Return the [X, Y] coordinate for the center point of the cell that contains the specified text.  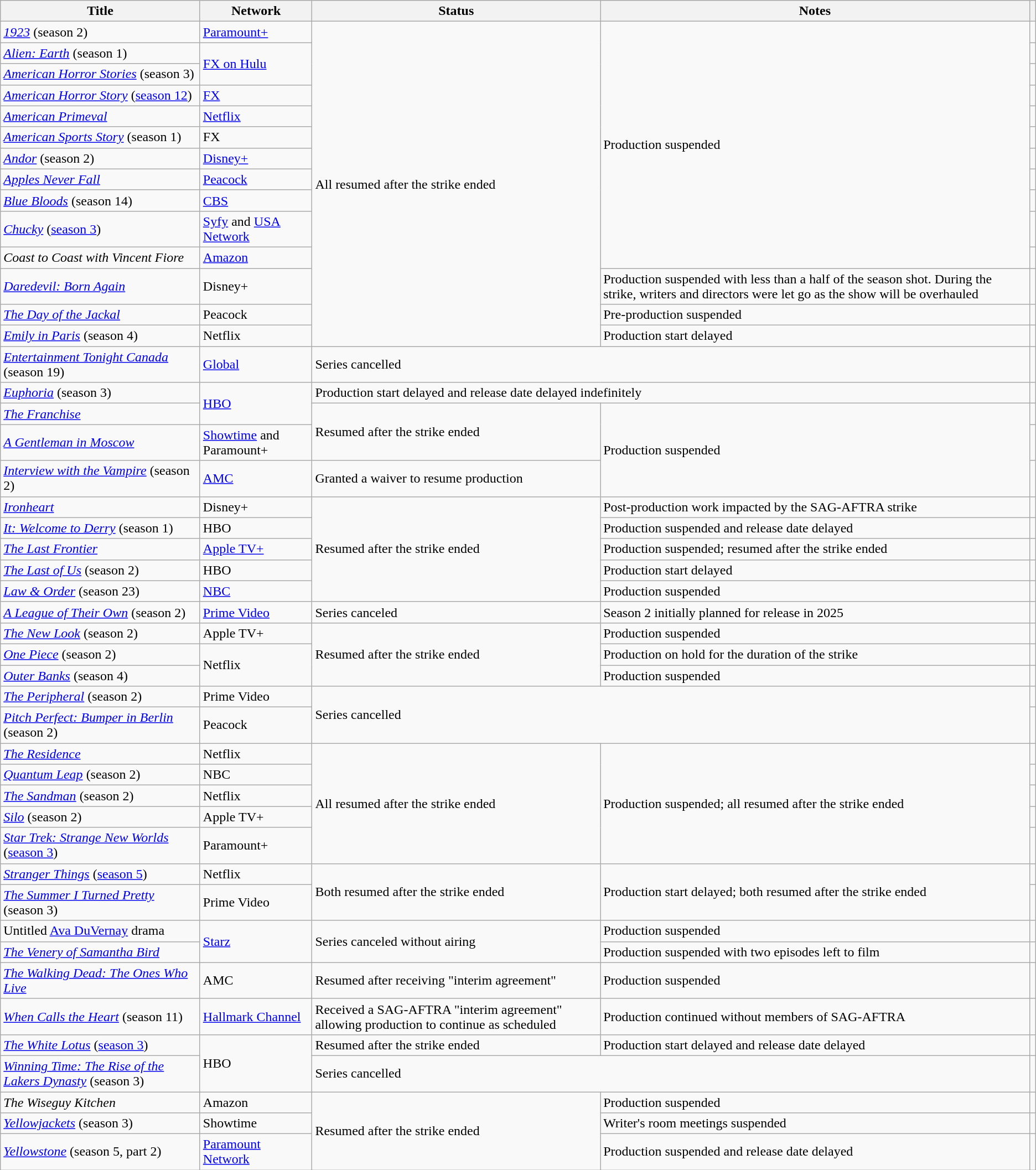
Winning Time: The Rise of the Lakers Dynasty (season 3) [101, 1074]
Euphoria (season 3) [101, 393]
Entertainment Tonight Canada (season 19) [101, 364]
American Horror Story (season 12) [101, 95]
Status [456, 11]
The New Look (season 2) [101, 633]
Production start delayed and release date delayed indefinitely [671, 393]
Both resumed after the strike ended [456, 892]
Starz [256, 941]
Received a SAG-AFTRA "interim agreement" allowing production to continue as scheduled [456, 1016]
Ironheart [101, 507]
American Sports Story (season 1) [101, 137]
Quantum Leap (season 2) [101, 775]
Notes [815, 11]
It: Welcome to Derry (season 1) [101, 528]
The White Lotus (season 3) [101, 1045]
Star Trek: Strange New Worlds (season 3) [101, 846]
Series canceled [456, 612]
Production start delayed; both resumed after the strike ended [815, 892]
When Calls the Heart (season 11) [101, 1016]
Outer Banks (season 4) [101, 676]
The Walking Dead: The Ones Who Live [101, 981]
Pitch Perfect: Bumper in Berlin (season 2) [101, 725]
Series canceled without airing [456, 941]
The Franchise [101, 414]
Apples Never Fall [101, 179]
Syfy and USA Network [256, 229]
A League of Their Own (season 2) [101, 612]
The Peripheral (season 2) [101, 697]
Global [256, 364]
Law & Order (season 23) [101, 591]
Interview with the Vampire (season 2) [101, 478]
Stranger Things (season 5) [101, 874]
CBS [256, 200]
Alien: Earth (season 1) [101, 53]
FX on Hulu [256, 64]
Production suspended; all resumed after the strike ended [815, 804]
One Piece (season 2) [101, 654]
The Sandman (season 2) [101, 796]
The Wiseguy Kitchen [101, 1102]
Silo (season 2) [101, 817]
Untitled Ava DuVernay drama [101, 931]
Title [101, 11]
Production start delayed and release date delayed [815, 1045]
Granted a waiver to resume production [456, 478]
Showtime and Paramount+ [256, 443]
Writer's room meetings suspended [815, 1124]
Network [256, 11]
Daredevil: Born Again [101, 286]
The Last of Us (season 2) [101, 570]
Season 2 initially planned for release in 2025 [815, 612]
Yellowstone (season 5, part 2) [101, 1152]
Pre-production suspended [815, 315]
Resumed after receiving "interim agreement" [456, 981]
The Day of the Jackal [101, 315]
Post-production work impacted by the SAG-AFTRA strike [815, 507]
Showtime [256, 1124]
American Horror Stories (season 3) [101, 74]
The Residence [101, 754]
Production on hold for the duration of the strike [815, 654]
Andor (season 2) [101, 158]
American Primeval [101, 116]
The Summer I Turned Pretty (season 3) [101, 902]
Paramount Network [256, 1152]
The Last Frontier [101, 549]
Production suspended with two episodes left to film [815, 952]
Yellowjackets (season 3) [101, 1124]
Chucky (season 3) [101, 229]
Coast to Coast with Vincent Fiore [101, 257]
Production suspended with less than a half of the season shot. During the strike, writers and directors were let go as the show will be overhauled [815, 286]
1923 (season 2) [101, 32]
Emily in Paris (season 4) [101, 336]
Production continued without members of SAG-AFTRA [815, 1016]
The Venery of Samantha Bird [101, 952]
Blue Bloods (season 14) [101, 200]
Production suspended; resumed after the strike ended [815, 549]
A Gentleman in Moscow [101, 443]
Hallmark Channel [256, 1016]
